Search for the cell housing the specified text and yield its (X, Y) center coordinate. 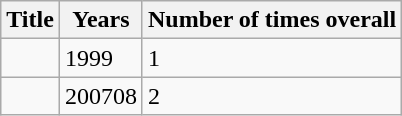
Years (100, 20)
Number of times overall (272, 20)
1999 (100, 58)
1 (272, 58)
2 (272, 96)
200708 (100, 96)
Title (30, 20)
